Determine the [x, y] coordinate at the center of the cell enclosing the given text.  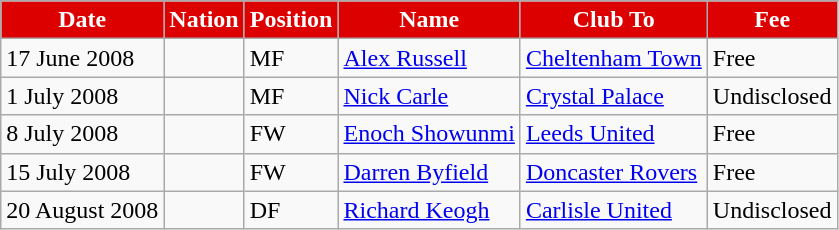
17 June 2008 [82, 58]
Club To [614, 20]
1 July 2008 [82, 96]
Darren Byfield [429, 172]
Alex Russell [429, 58]
Date [82, 20]
Position [291, 20]
DF [291, 210]
Fee [772, 20]
Enoch Showunmi [429, 134]
Leeds United [614, 134]
Nation [204, 20]
Nick Carle [429, 96]
Crystal Palace [614, 96]
20 August 2008 [82, 210]
Richard Keogh [429, 210]
Cheltenham Town [614, 58]
15 July 2008 [82, 172]
8 July 2008 [82, 134]
Carlisle United [614, 210]
Doncaster Rovers [614, 172]
Name [429, 20]
